From the cell containing the given text, extract its center point as (x, y) coordinate. 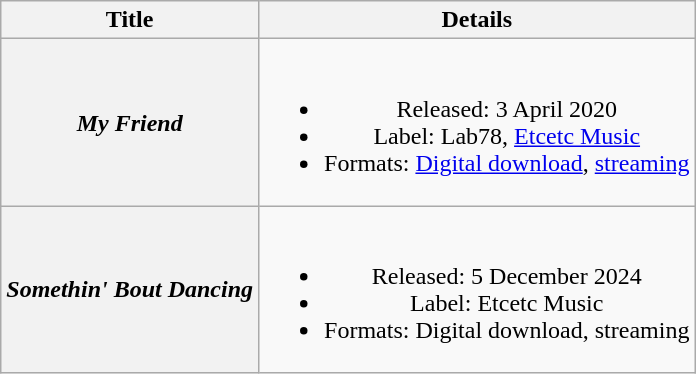
Released: 5 December 2024Label: Etcetc MusicFormats: Digital download, streaming (477, 290)
My Friend (130, 122)
Somethin' Bout Dancing (130, 290)
Title (130, 20)
Released: 3 April 2020Label: Lab78, Etcetc MusicFormats: Digital download, streaming (477, 122)
Details (477, 20)
